Determine the [X, Y] coordinate at the center of the cell enclosing the given text.  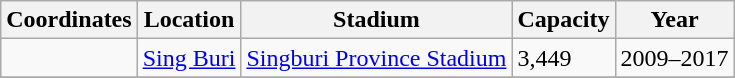
2009–2017 [674, 58]
3,449 [564, 58]
Stadium [376, 20]
Coordinates [69, 20]
Capacity [564, 20]
Sing Buri [189, 58]
Year [674, 20]
Singburi Province Stadium [376, 58]
Location [189, 20]
